Output the [X, Y] coordinate of the center of the cell containing the given text.  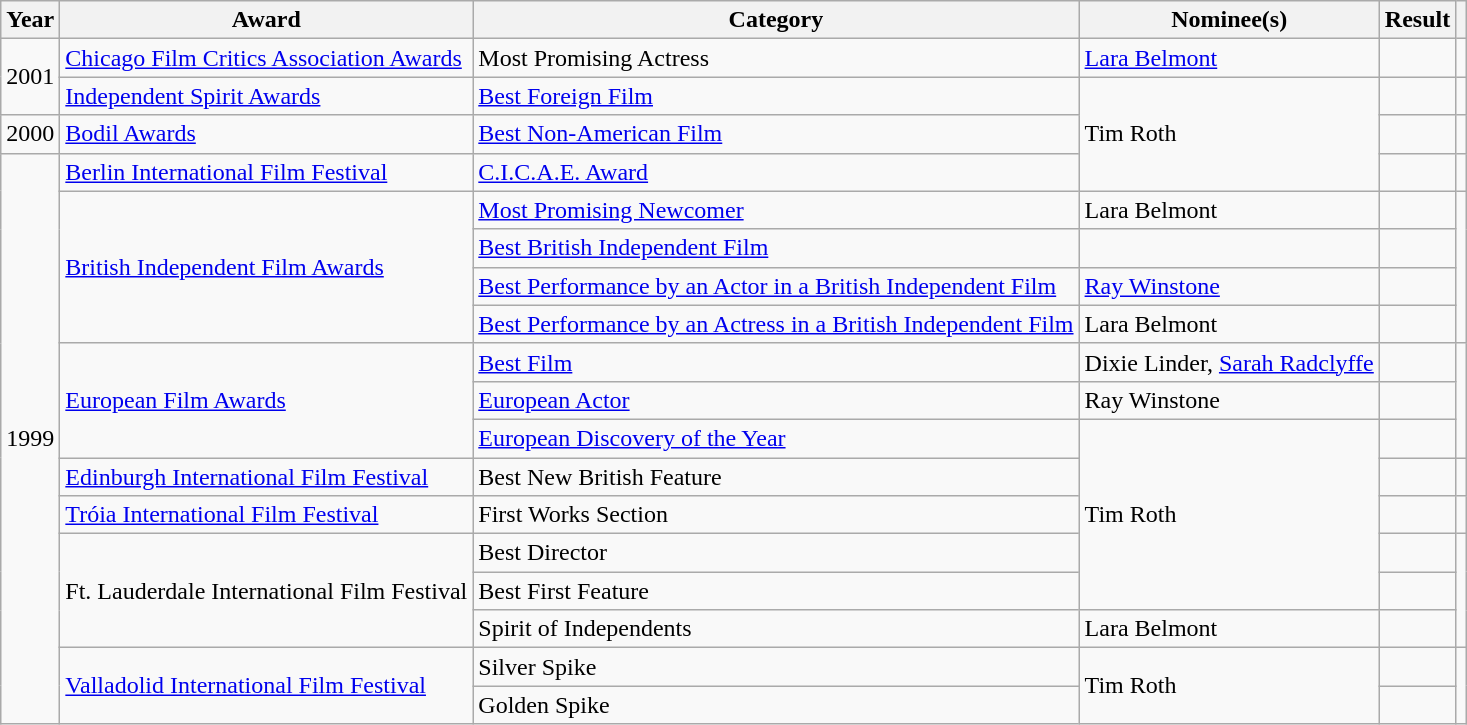
European Film Awards [266, 400]
Golden Spike [776, 705]
C.I.C.A.E. Award [776, 172]
Most Promising Actress [776, 58]
Category [776, 20]
Valladolid International Film Festival [266, 686]
Silver Spike [776, 667]
Ft. Lauderdale International Film Festival [266, 591]
Independent Spirit Awards [266, 96]
Berlin International Film Festival [266, 172]
Result [1417, 20]
Best New British Feature [776, 477]
European Actor [776, 400]
European Discovery of the Year [776, 438]
Bodil Awards [266, 134]
Tróia International Film Festival [266, 515]
Best Non-American Film [776, 134]
Award [266, 20]
Best Foreign Film [776, 96]
Spirit of Independents [776, 629]
Best Performance by an Actor in a British Independent Film [776, 286]
First Works Section [776, 515]
Best British Independent Film [776, 248]
Edinburgh International Film Festival [266, 477]
Most Promising Newcomer [776, 210]
1999 [30, 438]
Dixie Linder, Sarah Radclyffe [1229, 362]
2000 [30, 134]
Year [30, 20]
Best First Feature [776, 591]
Best Film [776, 362]
Nominee(s) [1229, 20]
British Independent Film Awards [266, 267]
Chicago Film Critics Association Awards [266, 58]
2001 [30, 77]
Best Performance by an Actress in a British Independent Film [776, 324]
Best Director [776, 553]
